Pinpoint the cell where the given text exists, returning its [x, y] midpoint coordinate. 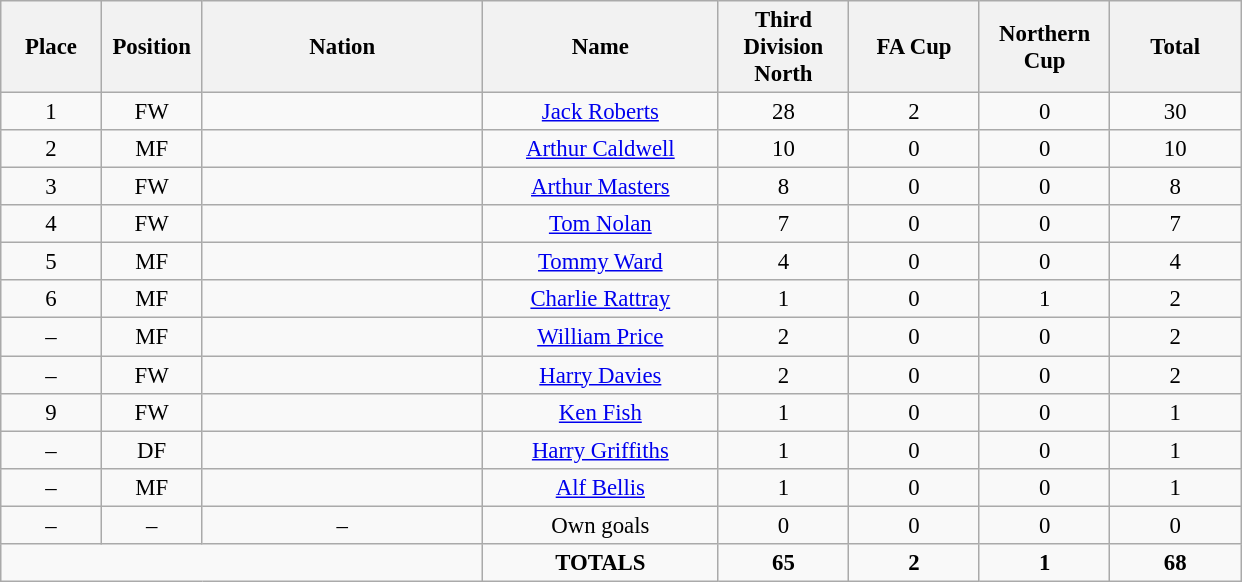
Harry Davies [601, 375]
Place [52, 47]
5 [52, 262]
Northern Cup [1044, 47]
68 [1176, 563]
Arthur Masters [601, 187]
Alf Bellis [601, 487]
Own goals [601, 525]
Harry Griffiths [601, 450]
TOTALS [601, 563]
DF [152, 450]
Name [601, 47]
Third Division North [784, 47]
Nation [342, 47]
Position [152, 47]
Arthur Caldwell [601, 149]
FA Cup [914, 47]
Charlie Rattray [601, 299]
Tommy Ward [601, 262]
28 [784, 112]
Ken Fish [601, 412]
30 [1176, 112]
Jack Roberts [601, 112]
Total [1176, 47]
William Price [601, 337]
3 [52, 187]
Tom Nolan [601, 224]
9 [52, 412]
6 [52, 299]
65 [784, 563]
